From the cell containing the given text, extract its center point as (X, Y) coordinate. 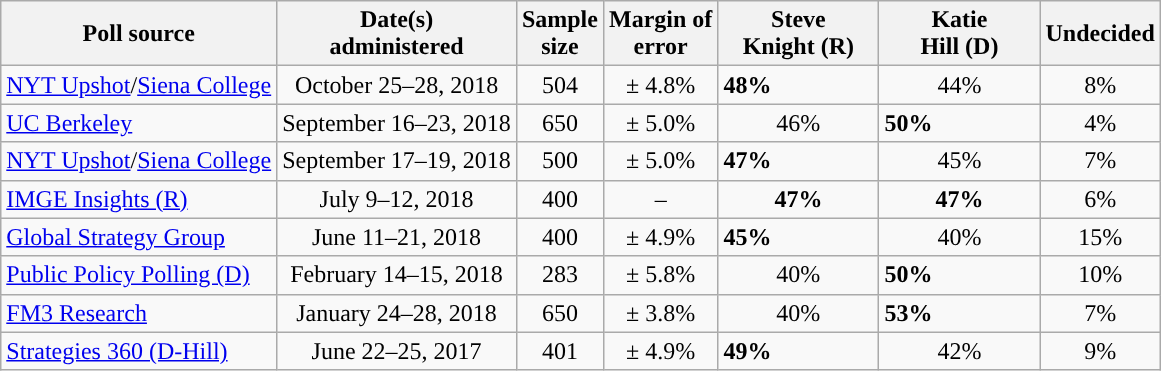
46% (798, 123)
FM3 Research (139, 313)
Strategies 360 (D-Hill) (139, 351)
44% (960, 85)
6% (1100, 199)
October 25–28, 2018 (397, 85)
June 11–21, 2018 (397, 237)
UC Berkeley (139, 123)
9% (1100, 351)
10% (1100, 275)
283 (560, 275)
Public Policy Polling (D) (139, 275)
± 4.8% (660, 85)
49% (798, 351)
– (660, 199)
Samplesize (560, 34)
June 22–25, 2017 (397, 351)
± 5.8% (660, 275)
Margin oferror (660, 34)
Global Strategy Group (139, 237)
IMGE Insights (R) (139, 199)
September 17–19, 2018 (397, 161)
February 14–15, 2018 (397, 275)
48% (798, 85)
42% (960, 351)
15% (1100, 237)
July 9–12, 2018 (397, 199)
401 (560, 351)
KatieHill (D) (960, 34)
504 (560, 85)
53% (960, 313)
500 (560, 161)
SteveKnight (R) (798, 34)
September 16–23, 2018 (397, 123)
8% (1100, 85)
4% (1100, 123)
± 3.8% (660, 313)
Poll source (139, 34)
Date(s)administered (397, 34)
Undecided (1100, 34)
January 24–28, 2018 (397, 313)
